Identify which cell holds the provided text, then report its [X, Y] central coordinate. 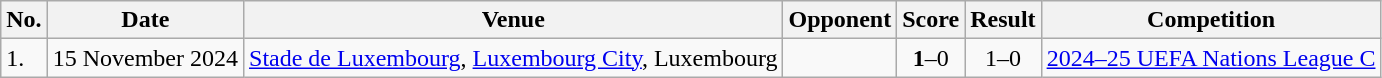
1. [24, 58]
Competition [1211, 20]
No. [24, 20]
15 November 2024 [145, 58]
Date [145, 20]
Stade de Luxembourg, Luxembourg City, Luxembourg [514, 58]
Score [931, 20]
Venue [514, 20]
Opponent [840, 20]
2024–25 UEFA Nations League C [1211, 58]
Result [1003, 20]
